For the text-containing cell, return its midpoint in [x, y] coordinate format. 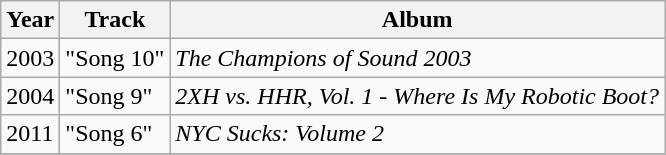
"Song 6" [115, 134]
"Song 10" [115, 58]
2003 [30, 58]
NYC Sucks: Volume 2 [418, 134]
Year [30, 20]
Album [418, 20]
2011 [30, 134]
"Song 9" [115, 96]
Track [115, 20]
The Champions of Sound 2003 [418, 58]
2XH vs. HHR, Vol. 1 - Where Is My Robotic Boot? [418, 96]
2004 [30, 96]
